From the cell containing the given text, extract its center point as (X, Y) coordinate. 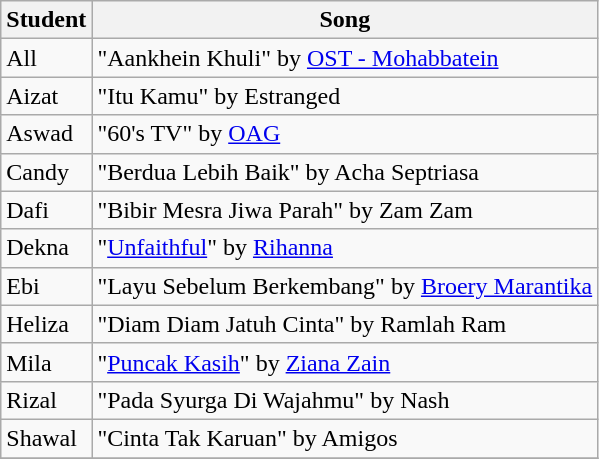
"Diam Diam Jatuh Cinta" by Ramlah Ram (345, 324)
"Puncak Kasih" by Ziana Zain (345, 362)
Mila (46, 362)
All (46, 58)
"Layu Sebelum Berkembang" by Broery Marantika (345, 286)
"Pada Syurga Di Wajahmu" by Nash (345, 400)
Aswad (46, 134)
"Berdua Lebih Baik" by Acha Septriasa (345, 172)
Song (345, 20)
Heliza (46, 324)
Ebi (46, 286)
"Cinta Tak Karuan" by Amigos (345, 438)
Candy (46, 172)
Shawal (46, 438)
Student (46, 20)
"Bibir Mesra Jiwa Parah" by Zam Zam (345, 210)
"Aankhein Khuli" by OST - Mohabbatein (345, 58)
Dafi (46, 210)
"Itu Kamu" by Estranged (345, 96)
"60's TV" by OAG (345, 134)
Rizal (46, 400)
Aizat (46, 96)
"Unfaithful" by Rihanna (345, 248)
Dekna (46, 248)
